Scan for the cell matching the given text and deliver its [X, Y] coordinate at center. 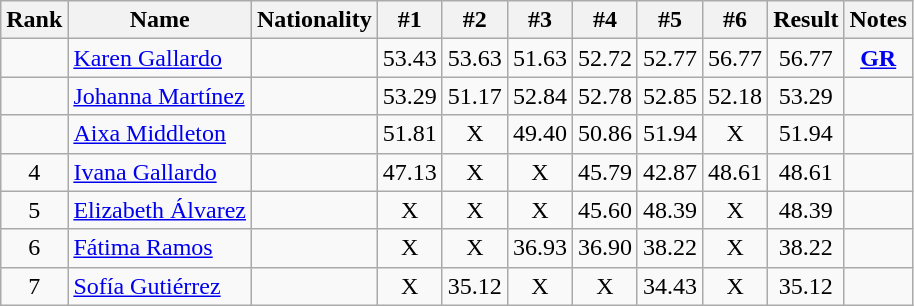
52.18 [736, 96]
52.72 [604, 58]
Rank [34, 20]
53.43 [410, 58]
Johanna Martínez [160, 96]
#6 [736, 20]
4 [34, 172]
45.79 [604, 172]
52.84 [540, 96]
#2 [474, 20]
#3 [540, 20]
53.63 [474, 58]
47.13 [410, 172]
51.63 [540, 58]
51.17 [474, 96]
42.87 [670, 172]
5 [34, 210]
51.81 [410, 134]
36.93 [540, 248]
49.40 [540, 134]
34.43 [670, 286]
#1 [410, 20]
7 [34, 286]
Ivana Gallardo [160, 172]
Elizabeth Álvarez [160, 210]
Name [160, 20]
GR [878, 58]
Fátima Ramos [160, 248]
#4 [604, 20]
45.60 [604, 210]
Nationality [314, 20]
52.85 [670, 96]
50.86 [604, 134]
#5 [670, 20]
Result [806, 20]
Karen Gallardo [160, 58]
Sofía Gutiérrez [160, 286]
36.90 [604, 248]
52.78 [604, 96]
6 [34, 248]
Aixa Middleton [160, 134]
Notes [878, 20]
52.77 [670, 58]
